Provide the (X, Y) coordinate of the cell's center where the given text is located.  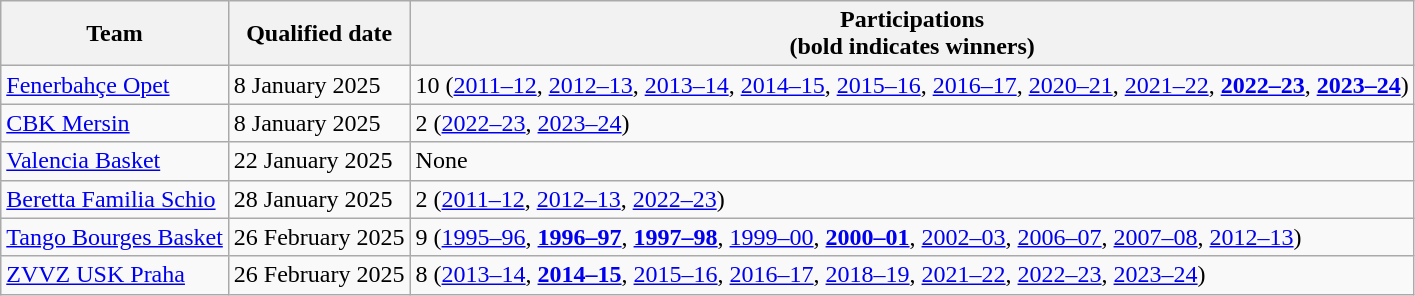
28 January 2025 (319, 199)
2 (2022–23, 2023–24) (912, 123)
Qualified date (319, 34)
10 (2011–12, 2012–13, 2013–14, 2014–15, 2015–16, 2016–17, 2020–21, 2021–22, 2022–23, 2023–24) (912, 85)
22 January 2025 (319, 161)
Team (115, 34)
Valencia Basket (115, 161)
Participations (bold indicates winners) (912, 34)
Fenerbahçe Opet (115, 85)
Beretta Familia Schio (115, 199)
2 (2011–12, 2012–13, 2022–23) (912, 199)
None (912, 161)
9 (1995–96, 1996–97, 1997–98, 1999–00, 2000–01, 2002–03, 2006–07, 2007–08, 2012–13) (912, 237)
8 (2013–14, 2014–15, 2015–16, 2016–17, 2018–19, 2021–22, 2022–23, 2023–24) (912, 275)
CBK Mersin (115, 123)
Tango Bourges Basket (115, 237)
ZVVZ USK Praha (115, 275)
